Return [X, Y] of the center of cell containing provided text 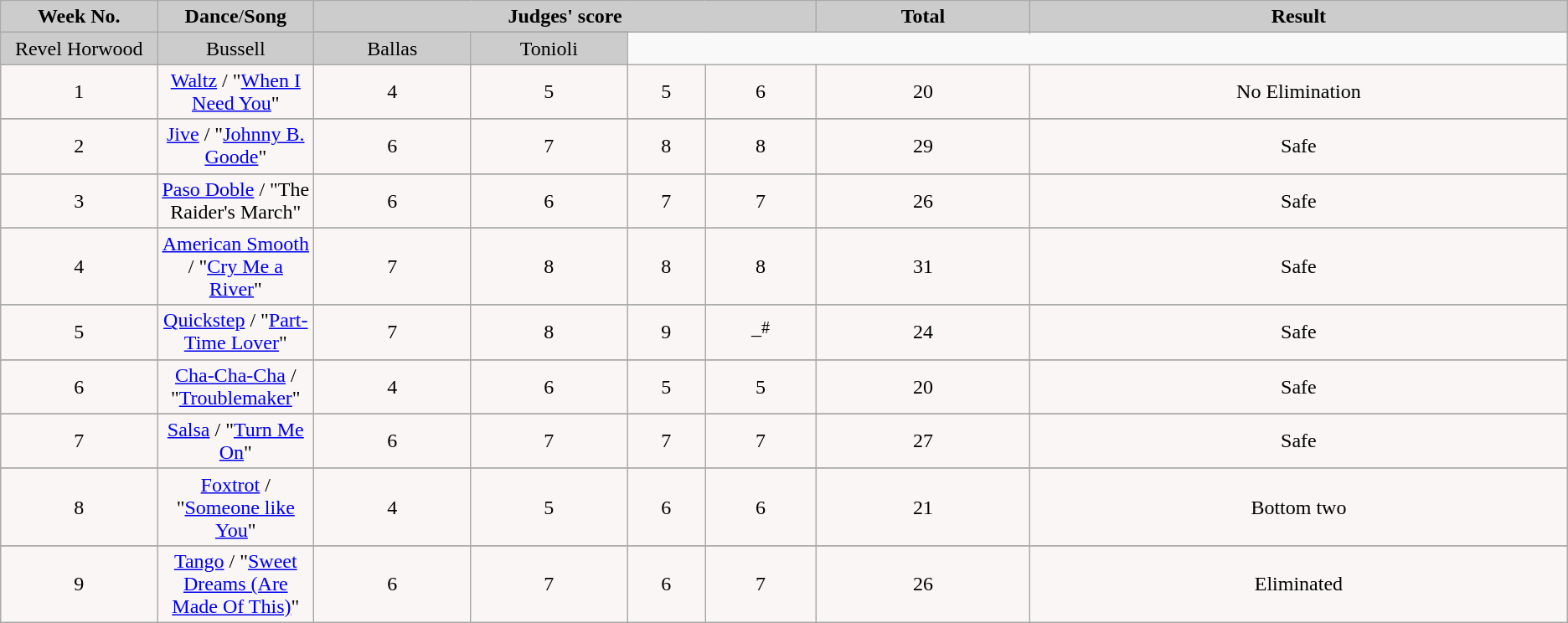
No Elimination [1299, 92]
Paso Doble / "The Raider's March" [236, 201]
21 [923, 507]
24 [923, 332]
Cha-Cha-Cha / "Troublemaker" [236, 387]
Quickstep / "Part-Time Lover" [236, 332]
Foxtrot / "Someone like You" [236, 507]
Waltz / "When I Need You" [236, 92]
Revel Horwood [79, 49]
31 [923, 266]
Eliminated [1299, 584]
Ballas [392, 49]
Salsa / "Turn Me On" [236, 440]
2 [79, 146]
Bussell [236, 49]
Bottom two [1299, 507]
Tonioli [549, 49]
Week No. [79, 17]
Result [1299, 17]
3 [79, 201]
1 [79, 92]
Jive / "Johnny B. Goode" [236, 146]
Tango / "Sweet Dreams (Are Made Of This)" [236, 584]
29 [923, 146]
American Smooth / "Cry Me a River" [236, 266]
Total [923, 17]
–# [761, 332]
Judges' score [565, 17]
Dance/Song [236, 17]
27 [923, 440]
